Return the [X, Y] coordinate for the center point of the cell that contains the specified text.  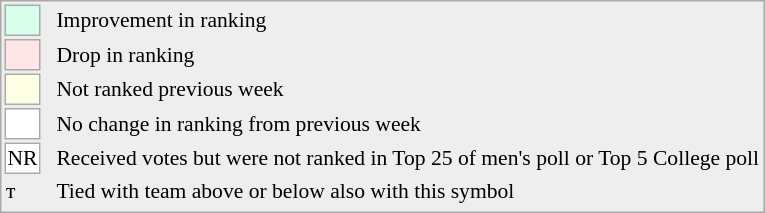
Drop in ranking [408, 55]
Not ranked previous week [408, 90]
No change in ranking from previous week [408, 124]
Received votes but were not ranked in Top 25 of men's poll or Top 5 College poll [408, 158]
т [22, 191]
NR [22, 158]
Tied with team above or below also with this symbol [408, 191]
Improvement in ranking [408, 20]
